Identify which cell holds the provided text, then report its [X, Y] central coordinate. 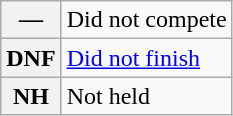
Did not finish [146, 58]
DNF [31, 58]
Not held [146, 96]
Did not compete [146, 20]
NH [31, 96]
— [31, 20]
